Capture the cell that displays the provided text and extract its (x, y) central coordinate. 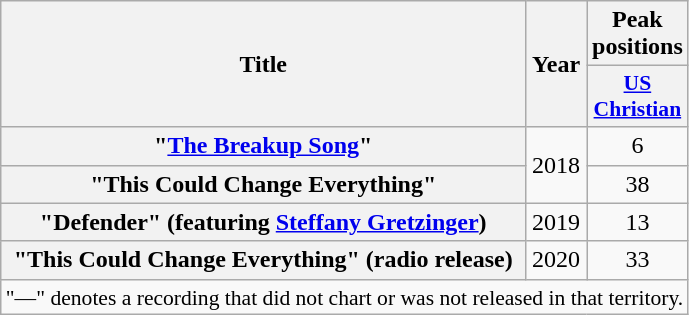
2018 (556, 165)
13 (637, 222)
US Christian (637, 96)
"The Breakup Song" (264, 146)
Title (264, 64)
38 (637, 184)
"—" denotes a recording that did not chart or was not released in that territory. (345, 297)
Year (556, 64)
"This Could Change Everything" (radio release) (264, 260)
"This Could Change Everything" (264, 184)
2019 (556, 222)
"Defender" (featuring Steffany Gretzinger) (264, 222)
6 (637, 146)
2020 (556, 260)
33 (637, 260)
Peak positions (637, 34)
